Provide the (x, y) coordinate of the cell's center where the given text is located.  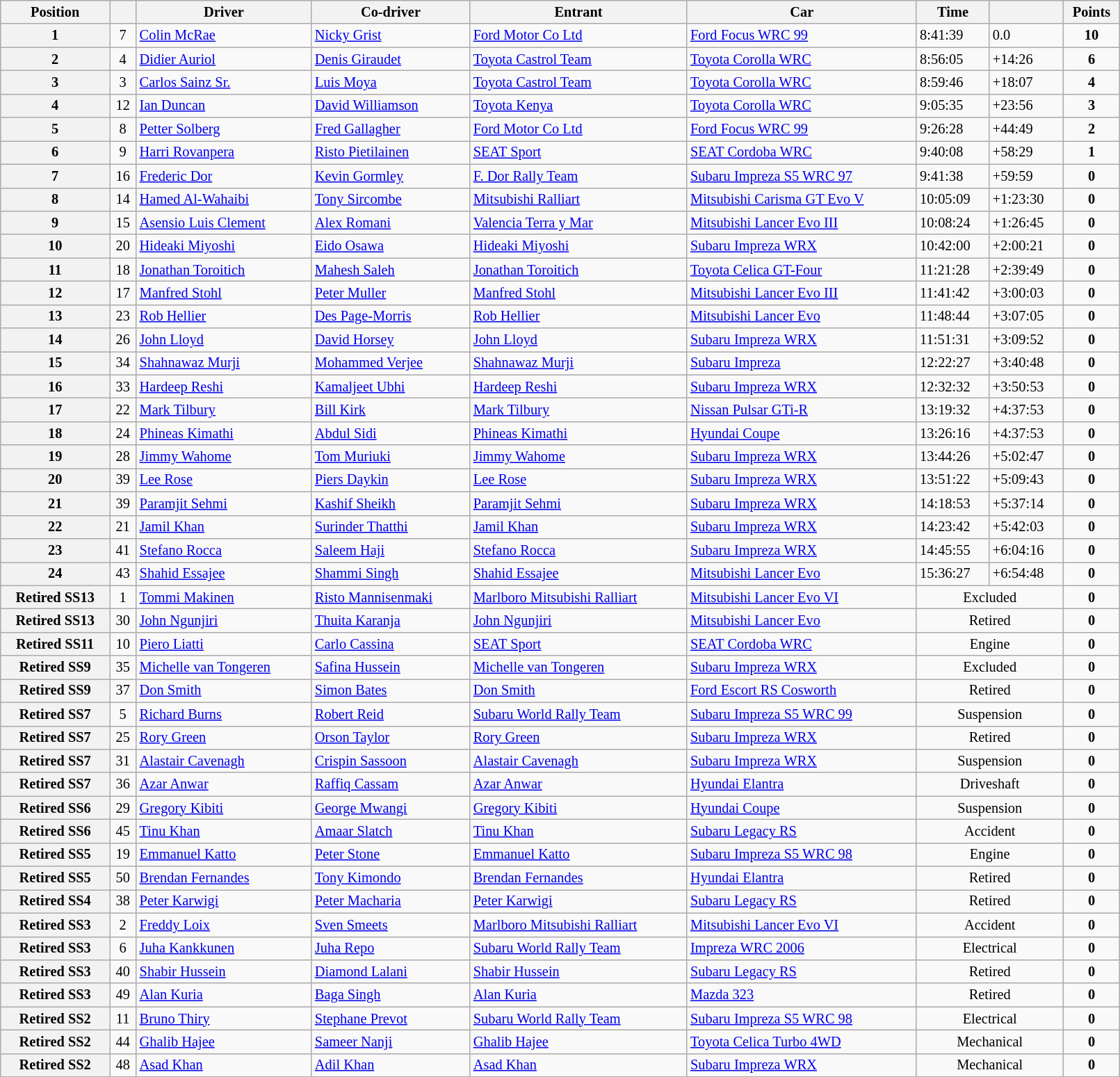
Colin McRae (224, 35)
Toyota Kenya (578, 106)
Kashif Sheikh (391, 503)
35 (123, 667)
Kevin Gormley (391, 176)
10:05:09 (952, 200)
9:40:08 (952, 152)
Harri Rovanpera (224, 152)
Risto Pietilainen (391, 152)
9:41:38 (952, 176)
Sameer Nanji (391, 1042)
Impreza WRC 2006 (802, 948)
Sven Smeets (391, 925)
Time (952, 12)
Baga Singh (391, 995)
Toyota Celica Turbo 4WD (802, 1042)
Ford Escort RS Cosworth (802, 690)
Toyota Celica GT-Four (802, 270)
Frederic Dor (224, 176)
Retired SS4 (56, 901)
Orson Taylor (391, 738)
9:05:35 (952, 106)
Thuita Karanja (391, 620)
+23:56 (1026, 106)
8:56:05 (952, 59)
45 (123, 831)
13 (56, 316)
Adil Khan (391, 1065)
+14:26 (1026, 59)
25 (123, 738)
Bruno Thiry (224, 1019)
13:26:16 (952, 433)
Carlo Cassina (391, 644)
F. Dor Rally Team (578, 176)
+58:29 (1026, 152)
9:26:28 (952, 129)
Des Page-Morris (391, 316)
30 (123, 620)
44 (123, 1042)
Stephane Prevot (391, 1019)
29 (123, 808)
Richard Burns (224, 714)
43 (123, 574)
41 (123, 550)
Denis Giraudet (391, 59)
Mitsubishi Ralliart (578, 200)
38 (123, 901)
Tony Kimondo (391, 878)
Surinder Thatthi (391, 527)
48 (123, 1065)
Tony Sircombe (391, 200)
+3:40:48 (1026, 363)
Co-driver (391, 12)
14:18:53 (952, 503)
12:32:32 (952, 387)
10:08:24 (952, 222)
31 (123, 761)
+6:04:16 (1026, 550)
George Mwangi (391, 808)
14:45:55 (952, 550)
8:41:39 (952, 35)
Mitsubishi Carisma GT Evo V (802, 200)
Mazda 323 (802, 995)
Fred Gallagher (391, 129)
Kamaljeet Ubhi (391, 387)
Driveshaft (990, 784)
David Williamson (391, 106)
Robert Reid (391, 714)
+5:37:14 (1026, 503)
+1:23:30 (1026, 200)
+3:00:03 (1026, 293)
Retired SS11 (56, 644)
Peter Macharia (391, 901)
+3:07:05 (1026, 316)
34 (123, 363)
37 (123, 690)
Tommi Makinen (224, 597)
Saleem Haji (391, 550)
Piero Liatti (224, 644)
Piers Daykin (391, 480)
Alex Romani (391, 222)
Entrant (578, 12)
11:21:28 (952, 270)
Carlos Sainz Sr. (224, 82)
Simon Bates (391, 690)
Subaru Impreza (802, 363)
11:48:44 (952, 316)
+3:09:52 (1026, 340)
+44:49 (1026, 129)
Peter Stone (391, 855)
Hamed Al-Wahaibi (224, 200)
Juha Repo (391, 948)
Mahesh Saleh (391, 270)
36 (123, 784)
13:44:26 (952, 457)
Eido Osawa (391, 246)
Freddy Loix (224, 925)
+18:07 (1026, 82)
Diamond Lalani (391, 971)
Safina Hussein (391, 667)
Subaru Impreza S5 WRC 97 (802, 176)
David Horsey (391, 340)
+1:26:45 (1026, 222)
Didier Auriol (224, 59)
+59:59 (1026, 176)
Abdul Sidi (391, 433)
33 (123, 387)
+2:39:49 (1026, 270)
+5:02:47 (1026, 457)
Petter Solberg (224, 129)
14:23:42 (952, 527)
Peter Muller (391, 293)
Points (1091, 12)
8:59:46 (952, 82)
11:51:31 (952, 340)
Car (802, 12)
Crispin Sassoon (391, 761)
+5:09:43 (1026, 480)
12:22:27 (952, 363)
Mohammed Verjee (391, 363)
Asensio Luis Clement (224, 222)
Nissan Pulsar GTi-R (802, 410)
13:19:32 (952, 410)
Ian Duncan (224, 106)
Shammi Singh (391, 574)
0.0 (1026, 35)
Bill Kirk (391, 410)
26 (123, 340)
40 (123, 971)
11:41:42 (952, 293)
Tom Muriuki (391, 457)
Nicky Grist (391, 35)
10:42:00 (952, 246)
+2:00:21 (1026, 246)
50 (123, 878)
+6:54:48 (1026, 574)
Subaru Impreza S5 WRC 99 (802, 714)
+3:50:53 (1026, 387)
Juha Kankkunen (224, 948)
+5:42:03 (1026, 527)
15:36:27 (952, 574)
Position (56, 12)
13:51:22 (952, 480)
Raffiq Cassam (391, 784)
28 (123, 457)
Risto Mannisenmaki (391, 597)
49 (123, 995)
Amaar Slatch (391, 831)
Driver (224, 12)
Valencia Terra y Mar (578, 222)
Luis Moya (391, 82)
